Find where the given text appears and provide that cell's center as [X, Y] coordinate. 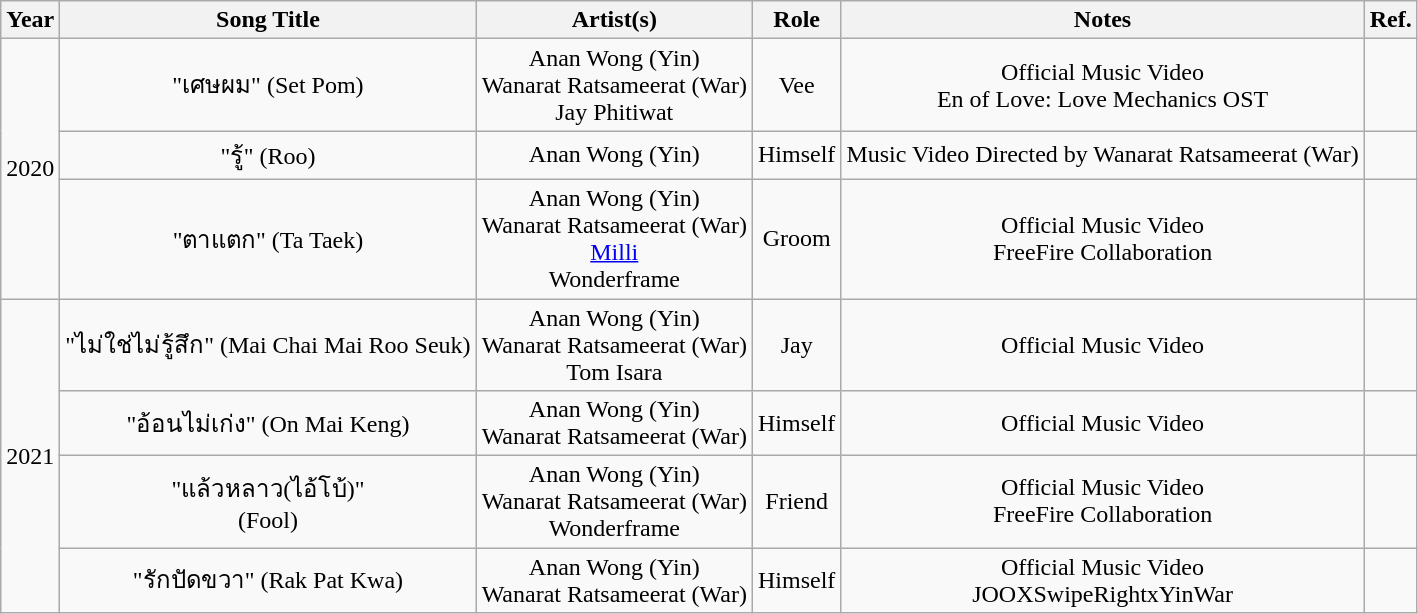
Anan Wong (Yin)Wanarat Ratsameerat (War)Wonderframe [614, 502]
Vee [796, 85]
Song Title [268, 20]
Ref. [1390, 20]
Notes [1102, 20]
"เศษผม" (Set Pom) [268, 85]
"แล้วหลาว(ไอ้โบ้)"(Fool) [268, 502]
Role [796, 20]
Anan Wong (Yin)Wanarat Ratsameerat (War)Tom Isara [614, 344]
"รู้" (Roo) [268, 156]
Anan Wong (Yin)Wanarat Ratsameerat (War)MilliWonderframe [614, 238]
"อ้อนไม่เก่ง" (On Mai Keng) [268, 424]
Jay [796, 344]
Groom [796, 238]
Artist(s) [614, 20]
Anan Wong (Yin) [614, 156]
Music Video Directed by Wanarat Ratsameerat (War) [1102, 156]
Year [30, 20]
"ไม่ใช่ไม่รู้สึก" (Mai Chai Mai Roo Seuk) [268, 344]
Official Music VideoJOOXSwipeRightxYinWar [1102, 580]
Friend [796, 502]
2020 [30, 169]
Official Music VideoEn of Love: Love Mechanics OST [1102, 85]
Anan Wong (Yin)Wanarat Ratsameerat (War)Jay Phitiwat [614, 85]
2021 [30, 455]
"รักปัดขวา" (Rak Pat Kwa) [268, 580]
"ตาแตก" (Ta Taek) [268, 238]
